Locate the cell with the specified text and output its [X, Y] center coordinate. 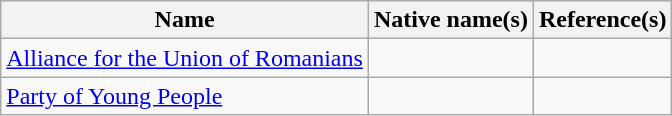
Native name(s) [450, 20]
Alliance for the Union of Romanians [185, 58]
Party of Young People [185, 96]
Reference(s) [602, 20]
Name [185, 20]
